Pinpoint the cell where the given text exists, returning its (x, y) midpoint coordinate. 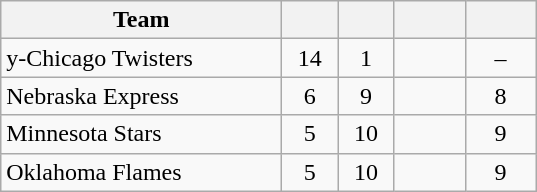
Team (142, 20)
y-Chicago Twisters (142, 58)
8 (500, 96)
Minnesota Stars (142, 134)
6 (310, 96)
– (500, 58)
1 (366, 58)
14 (310, 58)
Nebraska Express (142, 96)
Oklahoma Flames (142, 172)
